Provide the (X, Y) coordinate of the cell's center where the given text is located.  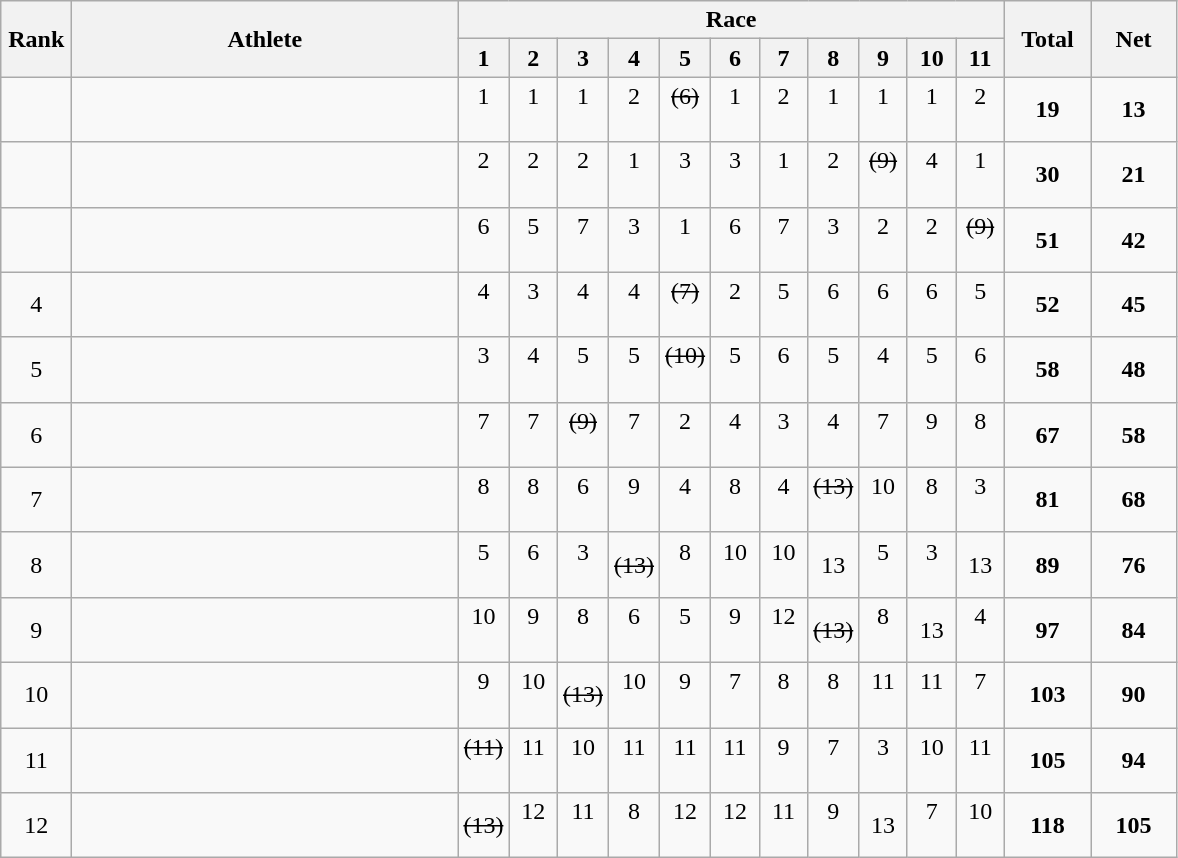
(6) (686, 110)
67 (1047, 434)
89 (1047, 564)
Net (1134, 39)
52 (1047, 304)
Total (1047, 39)
84 (1134, 630)
(7) (686, 304)
Rank (36, 39)
(10) (686, 370)
21 (1134, 174)
118 (1047, 826)
Athlete (265, 39)
48 (1134, 370)
30 (1047, 174)
(11) (484, 760)
81 (1047, 500)
45 (1134, 304)
94 (1134, 760)
90 (1134, 694)
51 (1047, 240)
97 (1047, 630)
103 (1047, 694)
76 (1134, 564)
42 (1134, 240)
Race (732, 20)
19 (1047, 110)
68 (1134, 500)
